Detect which cell encompasses the target text, then output its [X, Y] center coordinate. 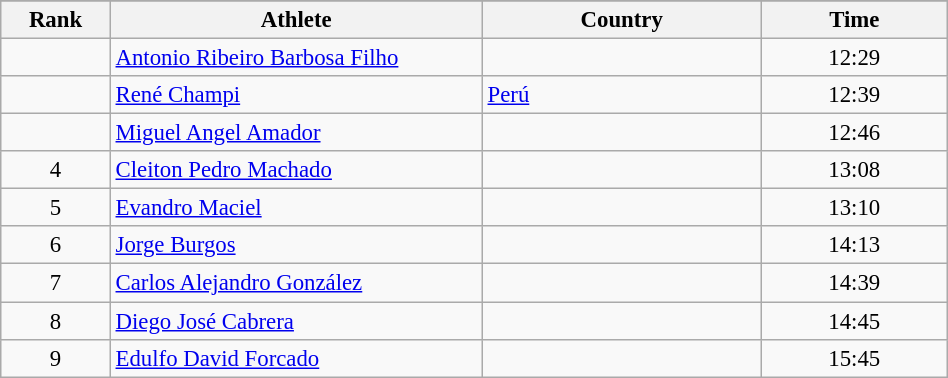
Time [854, 20]
13:10 [854, 208]
15:45 [854, 358]
Antonio Ribeiro Barbosa Filho [296, 58]
René Champi [296, 95]
Miguel Angel Amador [296, 133]
Evandro Maciel [296, 208]
Carlos Alejandro González [296, 283]
14:13 [854, 245]
Perú [622, 95]
14:39 [854, 283]
5 [56, 208]
7 [56, 283]
12:29 [854, 58]
Country [622, 20]
8 [56, 321]
9 [56, 358]
Rank [56, 20]
Athlete [296, 20]
12:39 [854, 95]
12:46 [854, 133]
Cleiton Pedro Machado [296, 170]
14:45 [854, 321]
6 [56, 245]
Edulfo David Forcado [296, 358]
13:08 [854, 170]
4 [56, 170]
Diego José Cabrera [296, 321]
Jorge Burgos [296, 245]
